Search for the cell housing the specified text and yield its [X, Y] center coordinate. 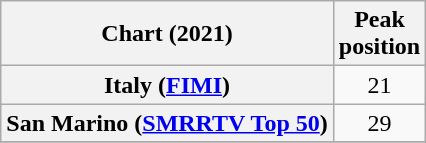
San Marino (SMRRTV Top 50) [168, 123]
21 [379, 85]
29 [379, 123]
Chart (2021) [168, 34]
Italy (FIMI) [168, 85]
Peakposition [379, 34]
